Scan for the cell matching the given text and deliver its [x, y] coordinate at center. 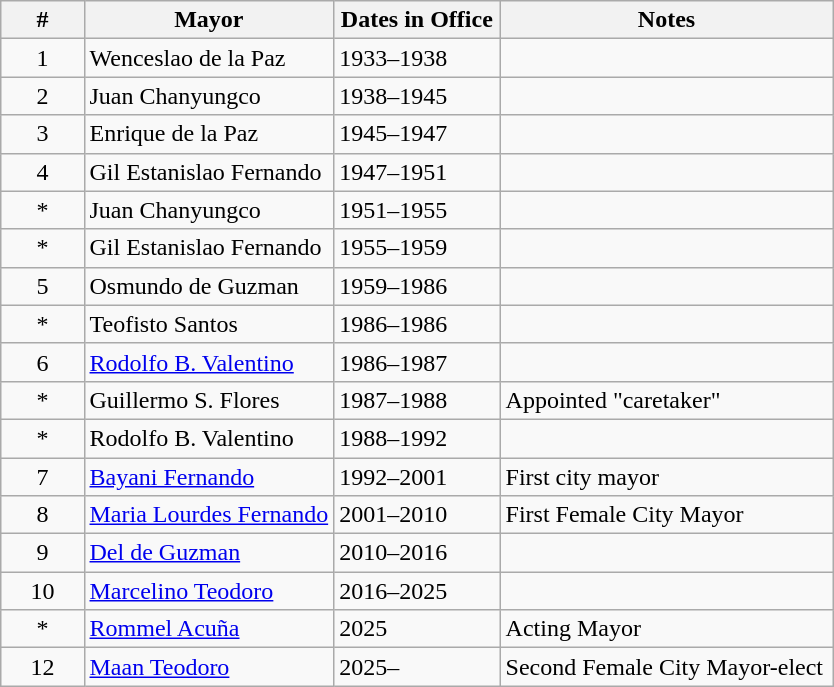
2010–2016 [417, 553]
3 [42, 134]
2001–2010 [417, 515]
1988–1992 [417, 438]
Del de Guzman [209, 553]
Second Female City Mayor-elect [666, 667]
Acting Mayor [666, 629]
Maria Lourdes Fernando [209, 515]
1951–1955 [417, 210]
Appointed "caretaker" [666, 400]
1992–2001 [417, 477]
2016–2025 [417, 591]
7 [42, 477]
6 [42, 362]
Notes [666, 20]
1987–1988 [417, 400]
First city mayor [666, 477]
1955–1959 [417, 248]
1986–1986 [417, 324]
Bayani Fernando [209, 477]
Guillermo S. Flores [209, 400]
1933–1938 [417, 58]
4 [42, 172]
Marcelino Teodoro [209, 591]
Mayor [209, 20]
2025 [417, 629]
Rommel Acuña [209, 629]
1947–1951 [417, 172]
2 [42, 96]
12 [42, 667]
1938–1945 [417, 96]
5 [42, 286]
1986–1987 [417, 362]
8 [42, 515]
Teofisto Santos [209, 324]
Enrique de la Paz [209, 134]
Wenceslao de la Paz [209, 58]
First Female City Mayor [666, 515]
1959–1986 [417, 286]
1945–1947 [417, 134]
Osmundo de Guzman [209, 286]
2025– [417, 667]
Maan Teodoro [209, 667]
# [42, 20]
Dates in Office [417, 20]
1 [42, 58]
10 [42, 591]
9 [42, 553]
